For the text-containing cell, return its midpoint in (x, y) coordinate format. 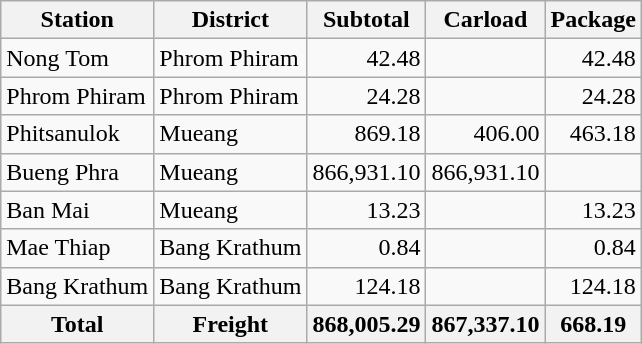
868,005.29 (366, 324)
406.00 (486, 134)
463.18 (593, 134)
Total (78, 324)
668.19 (593, 324)
Ban Mai (78, 210)
Mae Thiap (78, 248)
Package (593, 20)
Carload (486, 20)
Freight (230, 324)
District (230, 20)
867,337.10 (486, 324)
Subtotal (366, 20)
869.18 (366, 134)
Station (78, 20)
Bueng Phra (78, 172)
Nong Tom (78, 58)
Phitsanulok (78, 134)
